Pinpoint the cell where the given text exists, returning its (X, Y) midpoint coordinate. 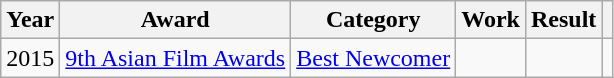
Work (491, 20)
Category (374, 20)
Year (30, 20)
Result (563, 20)
2015 (30, 58)
Best Newcomer (374, 58)
9th Asian Film Awards (176, 58)
Award (176, 20)
